For the text-containing cell, return its midpoint in [X, Y] coordinate format. 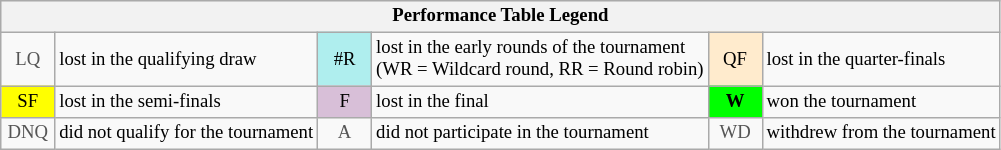
WD [735, 134]
F [345, 102]
did not participate in the tournament [540, 134]
lost in the final [540, 102]
DNQ [28, 134]
#R [345, 60]
A [345, 134]
SF [28, 102]
won the tournament [881, 102]
lost in the early rounds of the tournament(WR = Wildcard round, RR = Round robin) [540, 60]
W [735, 102]
Performance Table Legend [500, 16]
QF [735, 60]
lost in the qualifying draw [186, 60]
LQ [28, 60]
lost in the quarter-finals [881, 60]
lost in the semi-finals [186, 102]
did not qualify for the tournament [186, 134]
withdrew from the tournament [881, 134]
